Locate the cell with the specified text and output its [x, y] center coordinate. 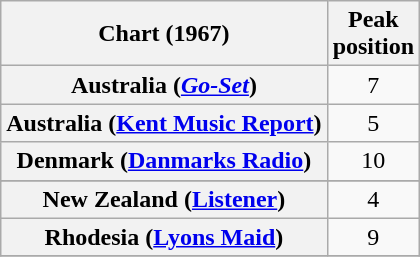
7 [373, 85]
New Zealand (Listener) [164, 199]
Australia (Go-Set) [164, 85]
10 [373, 161]
Rhodesia (Lyons Maid) [164, 237]
Peakposition [373, 34]
9 [373, 237]
4 [373, 199]
Chart (1967) [164, 34]
Denmark (Danmarks Radio) [164, 161]
5 [373, 123]
Australia (Kent Music Report) [164, 123]
